Pinpoint the cell where the given text exists, returning its [X, Y] midpoint coordinate. 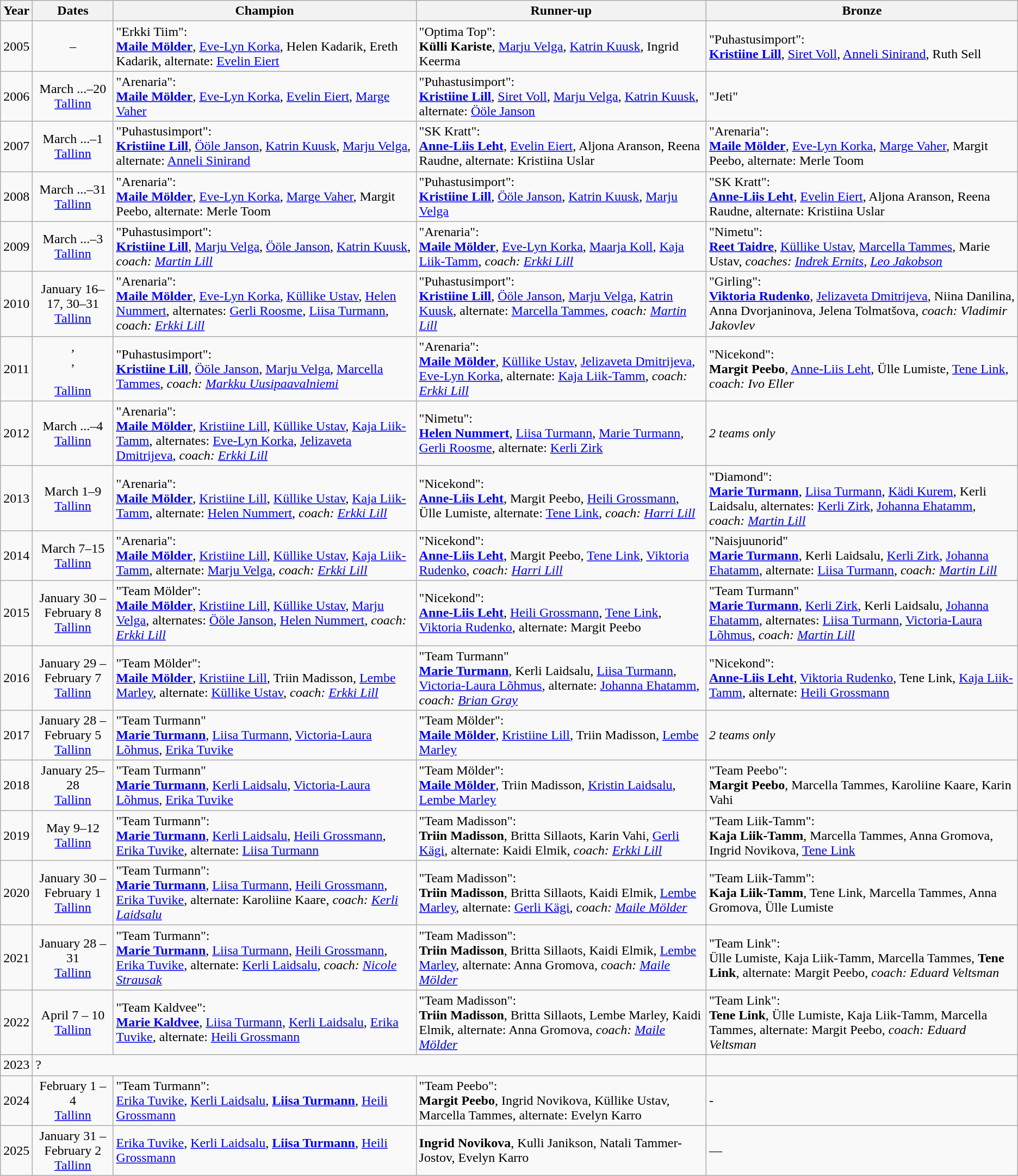
2025 [16, 1150]
2005 [16, 46]
2016 [16, 678]
2011 [16, 369]
March ...–20Tallinn [73, 96]
2007 [16, 146]
January 28 –February 5Tallinn [73, 735]
2008 [16, 196]
2018 [16, 785]
"Team Madisson":Triin Madisson, Britta Sillaots, Kaidi Elmik, Lembe Marley, alternate: Anna Gromova, coach: Maile Mölder [561, 957]
"Naisjuunorid"Marie Turmann, Kerli Laidsalu, Kerli Zirk, Johanna Ehatamm, alternate: Liisa Turmann, coach: Martin Lill [861, 555]
Erika Tuvike, Kerli Laidsalu, Liisa Turmann, Heili Grossmann [264, 1150]
"Team Turmann"Marie Turmann, Kerli Laidsalu, Victoria-Laura Lõhmus, Erika Tuvike [264, 785]
"Puhastusimport":Kristiine Lill, Siret Voll, Marju Velga, Katrin Kuusk, alternate: Ööle Janson [561, 96]
"Puhastusimport":Kristiine Lill, Ööle Janson, Marju Velga, Katrin Kuusk, alternate: Marcella Tammes, coach: Martin Lill [561, 304]
"Puhastusimport":Kristiine Lill, Ööle Janson, Katrin Kuusk, Marju Velga [561, 196]
2021 [16, 957]
March 1–9Tallinn [73, 498]
March 7–15Tallinn [73, 555]
- [861, 1100]
2024 [16, 1100]
2009 [16, 246]
March ...–31Tallinn [73, 196]
"Girling":Viktoria Rudenko, Jelizaveta Dmitrijeva, Niina Danilina, Anna Dvorjaninova, Jelena Tolmatšova, coach: Vladimir Jakovlev [861, 304]
"Arenaria":Maile Mölder, Eve-Lyn Korka, Maarja Koll, Kaja Liik-Tamm, coach: Erkki Lill [561, 246]
Bronze [861, 11]
"Diamond":Marie Turmann, Liisa Turmann, Kädi Kurem, Kerli Laidsalu, alternates: Kerli Zirk, Johanna Ehatamm, coach: Martin Lill [861, 498]
2010 [16, 304]
January 25–28Tallinn [73, 785]
January 29 –February 7Tallinn [73, 678]
2013 [16, 498]
"Team Madisson":Triin Madisson, Britta Sillaots, Kaidi Elmik, Lembe Marley, alternate: Gerli Kägi, coach: Maile Mölder [561, 893]
"Team Kaldvee":Marie Kaldvee, Liisa Turmann, Kerli Laidsalu, Erika Tuvike, alternate: Heili Grossmann [264, 1023]
"Nicekond":Anne-Liis Leht, Heili Grossmann, Tene Link, Viktoria Rudenko, alternate: Margit Peebo [561, 612]
March ...–4Tallinn [73, 433]
"Team Mölder":Maile Mölder, Triin Madisson, Kristin Laidsalu, Lembe Marley [561, 785]
"Team Liik-Tamm":Kaja Liik-Tamm, Tene Link, Marcella Tammes, Anna Gromova, Ülle Lumiste [861, 893]
"Team Link":Tene Link, Ülle Lumiste, Kaja Liik-Tamm, Marcella Tammes, alternate: Margit Peebo, coach: Eduard Veltsman [861, 1023]
"Team Turmann":Erika Tuvike, Kerli Laidsalu, Liisa Turmann, Heili Grossmann [264, 1100]
"Team Turmann":Marie Turmann, Liisa Turmann, Heili Grossmann, Erika Tuvike, alternate: Karoliine Kaare, coach: Kerli Laidsalu [264, 893]
"Team Mölder":Maile Mölder, Kristiine Lill, Triin Madisson, Lembe Marley, alternate: Küllike Ustav, coach: Erkki Lill [264, 678]
Dates [73, 11]
"Puhastusimport":Kristiine Lill, Ööle Janson, Katrin Kuusk, Marju Velga, alternate: Anneli Sinirand [264, 146]
"Team Turmann":Marie Turmann, Kerli Laidsalu, Heili Grossmann, Erika Tuvike, alternate: Liisa Turmann [264, 835]
"Puhastusimport":Kristiine Lill, Marju Velga, Ööle Janson, Katrin Kuusk, coach: Martin Lill [264, 246]
"Optima Top":Külli Kariste, Marju Velga, Katrin Kuusk, Ingrid Keerma [561, 46]
2017 [16, 735]
"Arenaria":Maile Mölder, Eve-Lyn Korka, Evelin Eiert, Marge Vaher [264, 96]
"Nimetu":Helen Nummert, Liisa Turmann, Marie Turmann, Gerli Roosme, alternate: Kerli Zirk [561, 433]
"Team Turmann"Marie Turmann, Liisa Turmann, Victoria-Laura Lõhmus, Erika Tuvike [264, 735]
"Arenaria":Maile Mölder, Kristiine Lill, Küllike Ustav, Kaja Liik-Tamm, alternates: Eve-Lyn Korka, Jelizaveta Dmitrijeva, coach: Erkki Lill [264, 433]
— [861, 1150]
April 7 – 10Tallinn [73, 1023]
"Puhastusimport":Kristiine Lill, Ööle Janson, Marju Velga, Marcella Tammes, coach: Markku Uusipaavalniemi [264, 369]
? [370, 1065]
"Nicekond":Anne-Liis Leht, Margit Peebo, Heili Grossmann, Ülle Lumiste, alternate: Tene Link, coach: Harri Lill [561, 498]
"Team Turmann"Marie Turmann, Kerli Laidsalu, Liisa Turmann, Victoria-Laura Lõhmus, alternate: Johanna Ehatamm, coach: Brian Gray [561, 678]
Ingrid Novikova, Kulli Janikson, Natali Tammer-Jostov, Evelyn Karro [561, 1150]
2015 [16, 612]
March ...–3Tallinn [73, 246]
"Arenaria":Maile Mölder, Küllike Ustav, Jelizaveta Dmitrijeva, Eve-Lyn Korka, alternate: Kaja Liik-Tamm, coach: Erkki Lill [561, 369]
"Erkki Tiim":Maile Mölder, Eve-Lyn Korka, Helen Kadarik, Ereth Kadarik, alternate: Evelin Eiert [264, 46]
"Team Peebo":Margit Peebo, Marcella Tammes, Karoliine Kaare, Karin Vahi [861, 785]
January 30 – February 1Tallinn [73, 893]
"Nicekond":Anne-Liis Leht, Margit Peebo, Tene Link, Viktoria Rudenko, coach: Harri Lill [561, 555]
"Nicekond":Anne-Liis Leht, Viktoria Rudenko, Tene Link, Kaja Liik-Tamm, alternate: Heili Grossmann [861, 678]
2020 [16, 893]
"Team Turmann"Marie Turmann, Kerli Zirk, Kerli Laidsalu, Johanna Ehatamm, alternates: Liisa Turmann, Victoria-Laura Lõhmus, coach: Martin Lill [861, 612]
May 9–12Tallinn [73, 835]
"Team Mölder":Maile Mölder, Kristiine Lill, Triin Madisson, Lembe Marley [561, 735]
2012 [16, 433]
"Nimetu":Reet Taidre, Küllike Ustav, Marcella Tammes, Marie Ustav, coaches: Indrek Ernits, Leo Jakobson [861, 246]
2023 [16, 1065]
"Team Mölder":Maile Mölder, Kristiine Lill, Küllike Ustav, Marju Velga, alternates: Ööle Janson, Helen Nummert, coach: Erkki Lill [264, 612]
"Team Peebo":Margit Peebo, Ingrid Novikova, Küllike Ustav, Marcella Tammes, alternate: Evelyn Karro [561, 1100]
Runner-up [561, 11]
Champion [264, 11]
,,Tallinn [73, 369]
"Team Turmann":Marie Turmann, Liisa Turmann, Heili Grossmann, Erika Tuvike, alternate: Kerli Laidsalu, coach: Nicole Strausak [264, 957]
2019 [16, 835]
2006 [16, 96]
2014 [16, 555]
January 31 – February 2Tallinn [73, 1150]
"Puhastusimport":Kristiine Lill, Siret Voll, Anneli Sinirand, Ruth Sell [861, 46]
January 30 –February 8Tallinn [73, 612]
"Team Liik-Tamm":Kaja Liik-Tamm, Marcella Tammes, Anna Gromova, Ingrid Novikova, Tene Link [861, 835]
– [73, 46]
March ...–1Tallinn [73, 146]
February 1 – 4Tallinn [73, 1100]
January 28 – 31Tallinn [73, 957]
"Arenaria":Maile Mölder, Eve-Lyn Korka, Küllike Ustav, Helen Nummert, alternates: Gerli Roosme, Liisa Turmann, coach: Erkki Lill [264, 304]
2022 [16, 1023]
"Arenaria":Maile Mölder, Kristiine Lill, Küllike Ustav, Kaja Liik-Tamm, alternate: Helen Nummert, coach: Erkki Lill [264, 498]
"Jeti" [861, 96]
"Arenaria":Maile Mölder, Kristiine Lill, Küllike Ustav, Kaja Liik-Tamm, alternate: Marju Velga, coach: Erkki Lill [264, 555]
"Team Madisson":Triin Madisson, Britta Sillaots, Karin Vahi, Gerli Kägi, alternate: Kaidi Elmik, coach: Erkki Lill [561, 835]
"Nicekond":Margit Peebo, Anne-Liis Leht, Ülle Lumiste, Tene Link, coach: Ivo Eller [861, 369]
Year [16, 11]
January 16–17, 30–31Tallinn [73, 304]
"Team Madisson":Triin Madisson, Britta Sillaots, Lembe Marley, Kaidi Elmik, alternate: Anna Gromova, coach: Maile Mölder [561, 1023]
"Team Link":Ülle Lumiste, Kaja Liik-Tamm, Marcella Tammes, Tene Link, alternate: Margit Peebo, coach: Eduard Veltsman [861, 957]
